Return the [x, y] coordinate for the center point of the cell that contains the specified text.  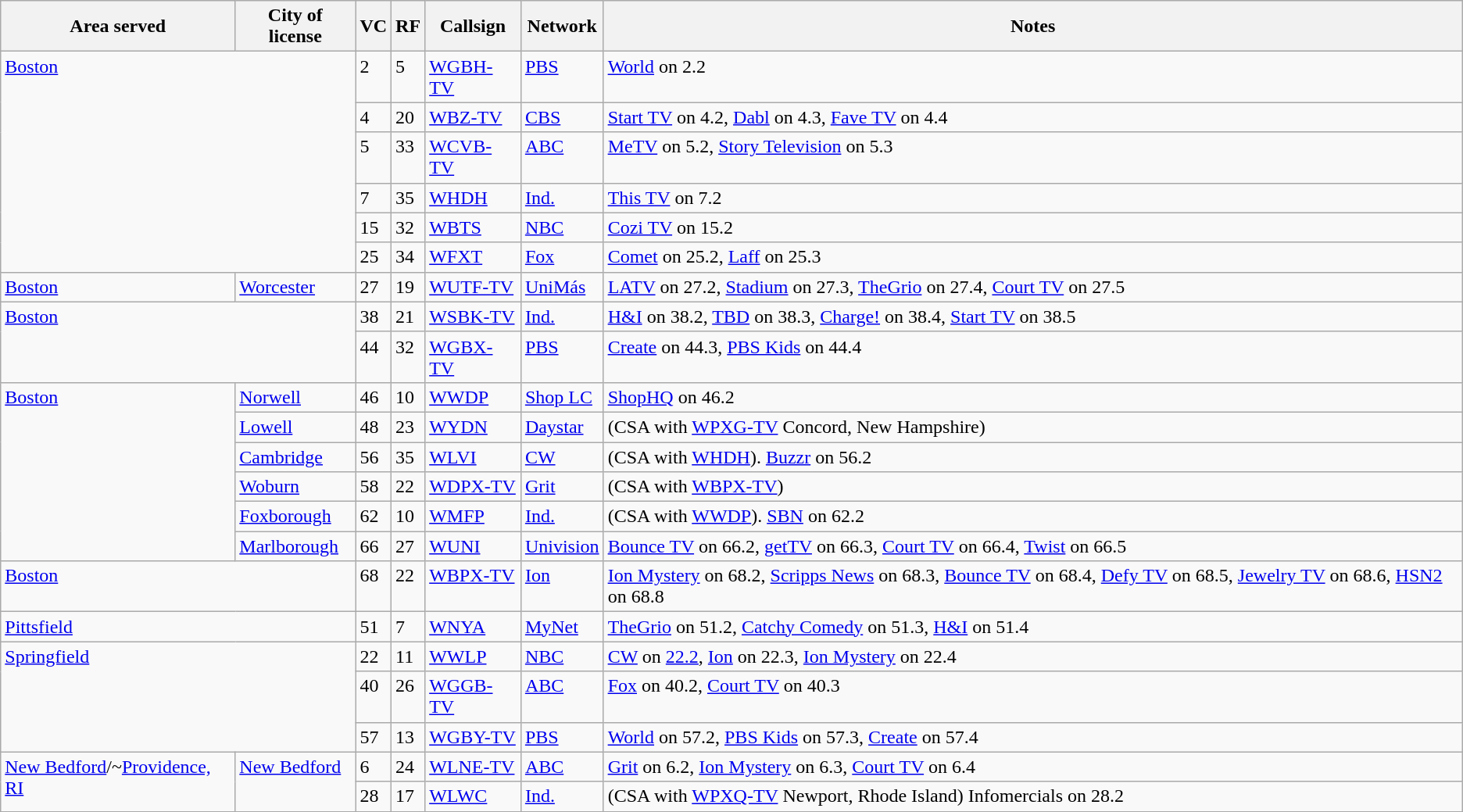
Callsign [474, 27]
Cambridge [295, 457]
15 [374, 227]
WBZ-TV [474, 117]
40 [374, 697]
Fox [562, 257]
51 [374, 627]
This TV on 7.2 [1033, 198]
TheGrio on 51.2, Catchy Comedy on 51.3, H&I on 51.4 [1033, 627]
33 [408, 158]
23 [408, 427]
20 [408, 117]
(CSA with WHDH). Buzzr on 56.2 [1033, 457]
WNYA [474, 627]
48 [374, 427]
(CSA with WPXG-TV Concord, New Hampshire) [1033, 427]
Univision [562, 546]
WHDH [474, 198]
Norwell [295, 397]
H&I on 38.2, TBD on 38.3, Charge! on 38.4, Start TV on 38.5 [1033, 317]
WFXT [474, 257]
MyNet [562, 627]
46 [374, 397]
13 [408, 737]
VC [374, 27]
WGBH-TV [474, 77]
Marlborough [295, 546]
19 [408, 287]
WUTF-TV [474, 287]
Grit on 6.2, Ion Mystery on 6.3, Court TV on 6.4 [1033, 767]
WGBY-TV [474, 737]
24 [408, 767]
New Bedford/~Providence, RI [118, 782]
WLNE-TV [474, 767]
WSBK-TV [474, 317]
17 [408, 796]
WMFP [474, 517]
56 [374, 457]
Shop LC [562, 397]
Foxborough [295, 517]
Ion [562, 586]
Pittsfield [178, 627]
4 [374, 117]
(CSA with WWDP). SBN on 62.2 [1033, 517]
Network [562, 27]
Notes [1033, 27]
(CSA with WPXQ-TV Newport, Rhode Island) Infomercials on 28.2 [1033, 796]
WBPX-TV [474, 586]
6 [374, 767]
58 [374, 487]
Fox on 40.2, Court TV on 40.3 [1033, 697]
2 [374, 77]
WYDN [474, 427]
MeTV on 5.2, Story Television on 5.3 [1033, 158]
62 [374, 517]
WDPX-TV [474, 487]
Ion Mystery on 68.2, Scripps News on 68.3, Bounce TV on 68.4, Defy TV on 68.5, Jewelry TV on 68.6, HSN2 on 68.8 [1033, 586]
WWLP [474, 656]
Area served [118, 27]
Lowell [295, 427]
WWDP [474, 397]
26 [408, 697]
CW on 22.2, Ion on 22.3, Ion Mystery on 22.4 [1033, 656]
28 [374, 796]
World on 2.2 [1033, 77]
City of license [295, 27]
Grit [562, 487]
ShopHQ on 46.2 [1033, 397]
21 [408, 317]
Bounce TV on 66.2, getTV on 66.3, Court TV on 66.4, Twist on 66.5 [1033, 546]
38 [374, 317]
CW [562, 457]
WUNI [474, 546]
(CSA with WBPX-TV) [1033, 487]
25 [374, 257]
World on 57.2, PBS Kids on 57.3, Create on 57.4 [1033, 737]
Daystar [562, 427]
Comet on 25.2, Laff on 25.3 [1033, 257]
66 [374, 546]
UniMás [562, 287]
Woburn [295, 487]
LATV on 27.2, Stadium on 27.3, TheGrio on 27.4, Court TV on 27.5 [1033, 287]
RF [408, 27]
11 [408, 656]
WCVB-TV [474, 158]
Start TV on 4.2, Dabl on 4.3, Fave TV on 4.4 [1033, 117]
Create on 44.3, PBS Kids on 44.4 [1033, 356]
Worcester [295, 287]
68 [374, 586]
WBTS [474, 227]
CBS [562, 117]
57 [374, 737]
Cozi TV on 15.2 [1033, 227]
WLVI [474, 457]
New Bedford [295, 782]
34 [408, 257]
Springfield [178, 697]
WGGB-TV [474, 697]
44 [374, 356]
WGBX-TV [474, 356]
WLWC [474, 796]
